Identify which cell holds the provided text, then report its [x, y] central coordinate. 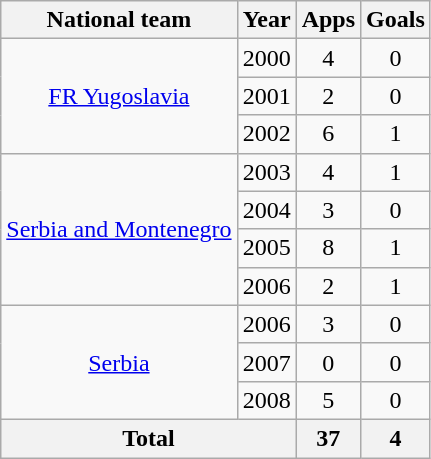
6 [328, 134]
8 [328, 248]
2002 [266, 134]
National team [119, 20]
Serbia and Montenegro [119, 229]
Goals [396, 20]
Apps [328, 20]
2004 [266, 210]
2001 [266, 96]
2008 [266, 400]
Year [266, 20]
Serbia [119, 362]
2003 [266, 172]
2007 [266, 362]
37 [328, 438]
2000 [266, 58]
2005 [266, 248]
Total [148, 438]
5 [328, 400]
FR Yugoslavia [119, 96]
